From the cell containing the given text, extract its center point as (x, y) coordinate. 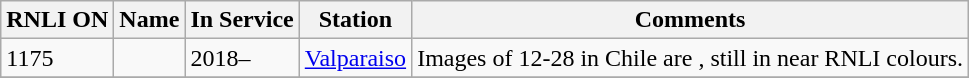
Name (150, 20)
Comments (690, 20)
Valparaiso (355, 58)
In Service (242, 20)
2018– (242, 58)
Images of 12-28 in Chile are , still in near RNLI colours. (690, 58)
RNLI ON (58, 20)
Station (355, 20)
1175 (58, 58)
